Pinpoint the cell where the given text exists, returning its [x, y] midpoint coordinate. 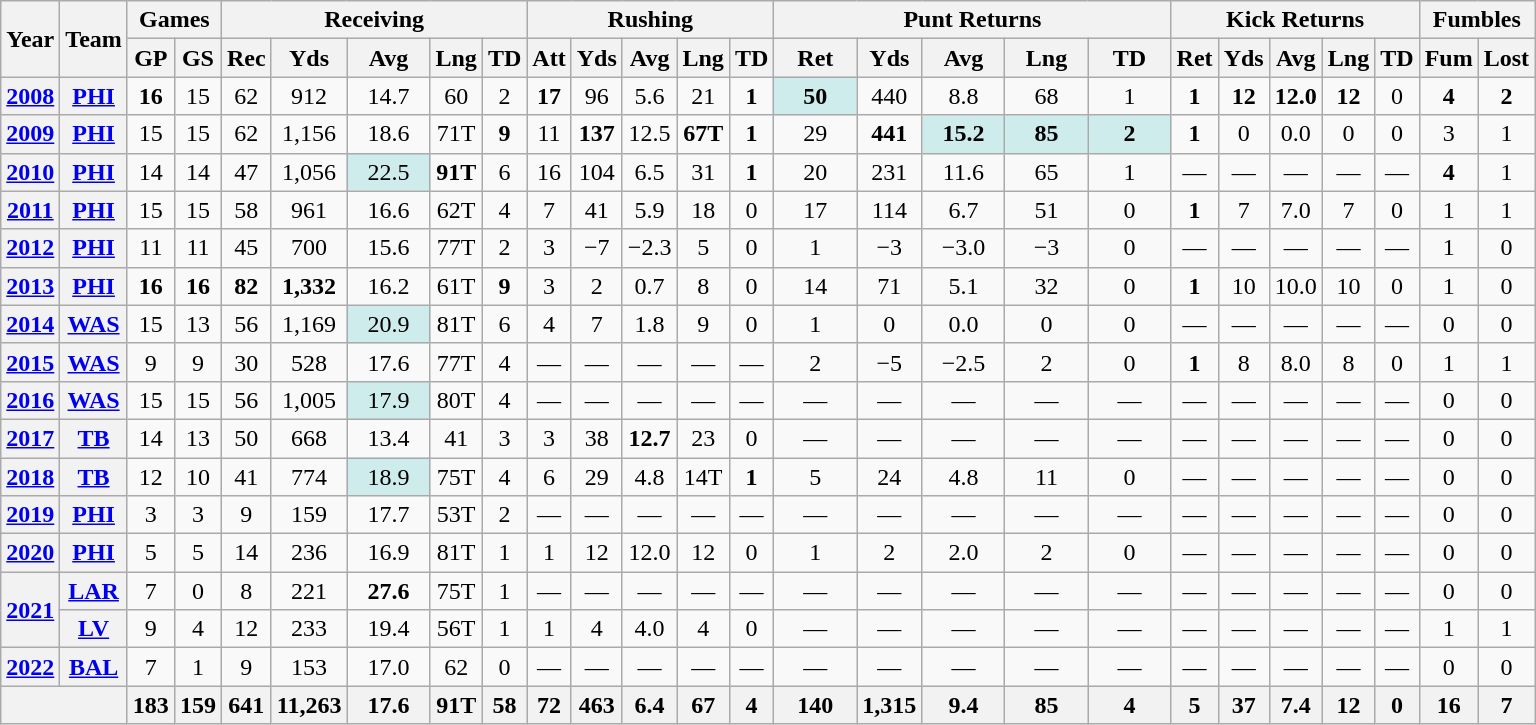
24 [890, 477]
BAL [94, 667]
2008 [30, 96]
53T [456, 515]
Rec [246, 58]
12.7 [650, 438]
2.0 [964, 553]
1,169 [309, 324]
32 [1046, 286]
17.7 [388, 515]
Games [174, 20]
7.4 [1296, 705]
774 [309, 477]
2019 [30, 515]
6.5 [650, 172]
19.4 [388, 629]
96 [596, 96]
68 [1046, 96]
82 [246, 286]
5.1 [964, 286]
2018 [30, 477]
2014 [30, 324]
45 [246, 248]
62T [456, 210]
2021 [30, 610]
51 [1046, 210]
30 [246, 362]
−2.3 [650, 248]
2011 [30, 210]
18 [703, 210]
38 [596, 438]
67 [703, 705]
221 [309, 591]
Lost [1506, 58]
2013 [30, 286]
2009 [30, 134]
668 [309, 438]
−5 [890, 362]
0.7 [650, 286]
961 [309, 210]
1,005 [309, 400]
Att [549, 58]
Punt Returns [972, 20]
11,263 [309, 705]
71 [890, 286]
15.6 [388, 248]
Receiving [374, 20]
16.2 [388, 286]
4.0 [650, 629]
1,056 [309, 172]
18.6 [388, 134]
61T [456, 286]
20 [816, 172]
641 [246, 705]
LV [94, 629]
17.0 [388, 667]
700 [309, 248]
114 [890, 210]
−7 [596, 248]
8.0 [1296, 362]
Year [30, 39]
47 [246, 172]
18.9 [388, 477]
16.6 [388, 210]
Rushing [650, 20]
104 [596, 172]
9.4 [964, 705]
5.6 [650, 96]
183 [150, 705]
2022 [30, 667]
912 [309, 96]
441 [890, 134]
236 [309, 553]
1,156 [309, 134]
Fum [1448, 58]
Team [94, 39]
153 [309, 667]
5.9 [650, 210]
463 [596, 705]
23 [703, 438]
−2.5 [964, 362]
65 [1046, 172]
6.4 [650, 705]
31 [703, 172]
6.7 [964, 210]
14.7 [388, 96]
2015 [30, 362]
Fumbles [1476, 20]
1,315 [890, 705]
2012 [30, 248]
37 [1244, 705]
27.6 [388, 591]
Kick Returns [1295, 20]
72 [549, 705]
13.4 [388, 438]
GS [198, 58]
16.9 [388, 553]
15.2 [964, 134]
67T [703, 134]
10.0 [1296, 286]
233 [309, 629]
440 [890, 96]
12.5 [650, 134]
22.5 [388, 172]
20.9 [388, 324]
2020 [30, 553]
14T [703, 477]
528 [309, 362]
21 [703, 96]
1,332 [309, 286]
17.9 [388, 400]
2016 [30, 400]
56T [456, 629]
8.8 [964, 96]
−3.0 [964, 248]
1.8 [650, 324]
80T [456, 400]
2017 [30, 438]
71T [456, 134]
2010 [30, 172]
60 [456, 96]
11.6 [964, 172]
140 [816, 705]
GP [150, 58]
137 [596, 134]
LAR [94, 591]
231 [890, 172]
7.0 [1296, 210]
